Locate the cell with the specified text and output its [x, y] center coordinate. 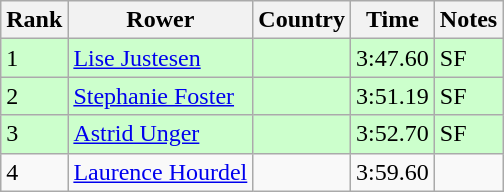
Stephanie Foster [160, 96]
Time [393, 20]
4 [34, 172]
Country [302, 20]
2 [34, 96]
Astrid Unger [160, 134]
3 [34, 134]
3:52.70 [393, 134]
3:51.19 [393, 96]
3:59.60 [393, 172]
1 [34, 58]
Rank [34, 20]
Rower [160, 20]
Lise Justesen [160, 58]
Notes [468, 20]
3:47.60 [393, 58]
Laurence Hourdel [160, 172]
